Scan for the cell matching the given text and deliver its [X, Y] coordinate at center. 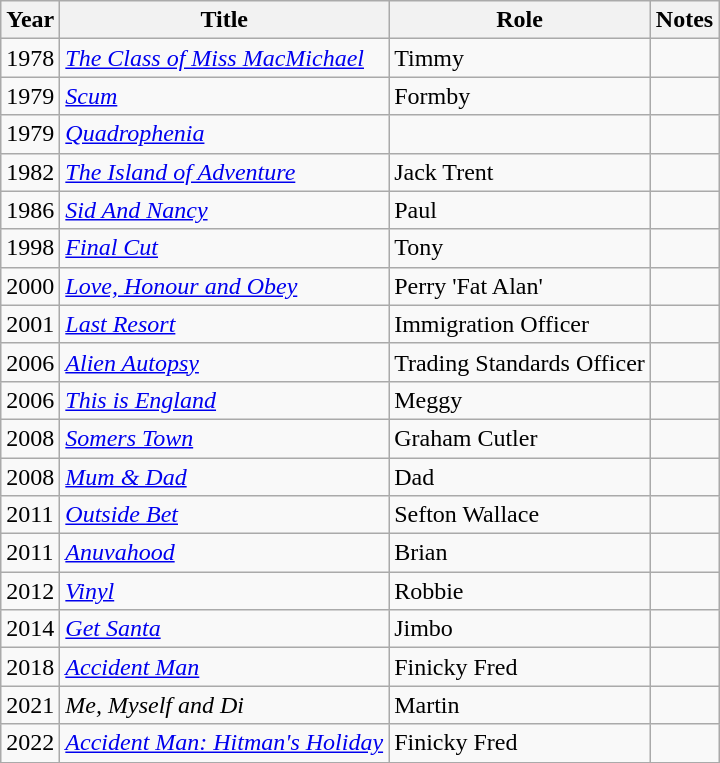
Dad [520, 477]
Sefton Wallace [520, 515]
Jack Trent [520, 172]
This is England [224, 400]
Martin [520, 705]
Me, Myself and Di [224, 705]
Tony [520, 248]
Timmy [520, 58]
Formby [520, 96]
2021 [30, 705]
Graham Cutler [520, 438]
Perry 'Fat Alan' [520, 286]
Final Cut [224, 248]
Outside Bet [224, 515]
2000 [30, 286]
Year [30, 20]
Mum & Dad [224, 477]
Alien Autopsy [224, 362]
Quadrophenia [224, 134]
2018 [30, 667]
Trading Standards Officer [520, 362]
Get Santa [224, 629]
Sid And Nancy [224, 210]
Brian [520, 553]
2001 [30, 324]
1978 [30, 58]
The Class of Miss MacMichael [224, 58]
Accident Man: Hitman's Holiday [224, 743]
Paul [520, 210]
Meggy [520, 400]
Immigration Officer [520, 324]
Robbie [520, 591]
Anuvahood [224, 553]
2022 [30, 743]
2014 [30, 629]
Jimbo [520, 629]
Vinyl [224, 591]
2012 [30, 591]
Role [520, 20]
Scum [224, 96]
1982 [30, 172]
Somers Town [224, 438]
The Island of Adventure [224, 172]
Love, Honour and Obey [224, 286]
Accident Man [224, 667]
Notes [684, 20]
1986 [30, 210]
1998 [30, 248]
Last Resort [224, 324]
Title [224, 20]
